Scan for the cell matching the given text and deliver its [X, Y] coordinate at center. 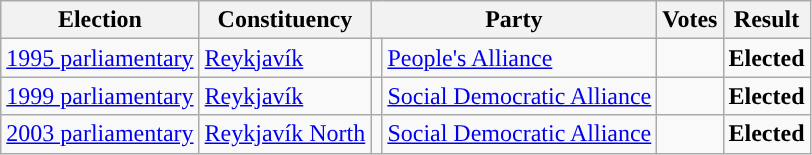
Party [514, 20]
Constituency [285, 20]
Reykjavík North [285, 134]
Result [766, 20]
People's Alliance [520, 58]
1995 parliamentary [100, 58]
Election [100, 20]
Votes [690, 20]
1999 parliamentary [100, 96]
2003 parliamentary [100, 134]
